Locate the cell with the specified text and output its (x, y) center coordinate. 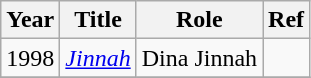
Jinnah (98, 58)
Role (199, 20)
Ref (286, 20)
Dina Jinnah (199, 58)
Year (30, 20)
Title (98, 20)
1998 (30, 58)
